Find where the given text appears and provide that cell's center as (x, y) coordinate. 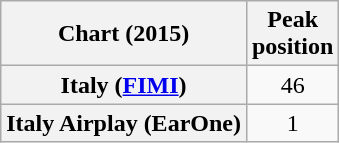
Peakposition (292, 34)
46 (292, 85)
1 (292, 123)
Chart (2015) (124, 34)
Italy Airplay (EarOne) (124, 123)
Italy (FIMI) (124, 85)
